Determine the [x, y] coordinate at the center of the cell enclosing the given text.  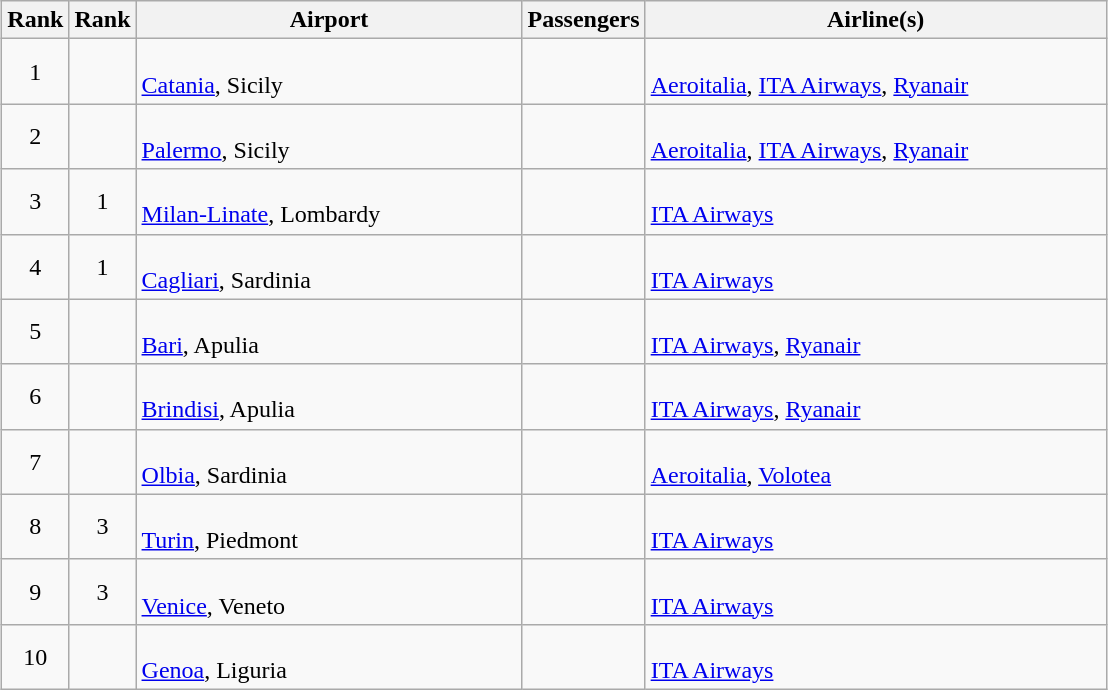
Catania, Sicily [329, 72]
6 [36, 396]
Palermo, Sicily [329, 136]
9 [36, 592]
8 [36, 526]
Turin, Piedmont [329, 526]
Venice, Veneto [329, 592]
10 [36, 656]
Aeroitalia, Volotea [876, 462]
7 [36, 462]
2 [36, 136]
Brindisi, Apulia [329, 396]
Cagliari, Sardinia [329, 266]
Bari, Apulia [329, 332]
Passengers [584, 20]
Genoa, Liguria [329, 656]
Olbia, Sardinia [329, 462]
Airline(s) [876, 20]
5 [36, 332]
4 [36, 266]
Milan-Linate, Lombardy [329, 202]
Airport [329, 20]
